Pinpoint the cell where the given text exists, returning its [X, Y] midpoint coordinate. 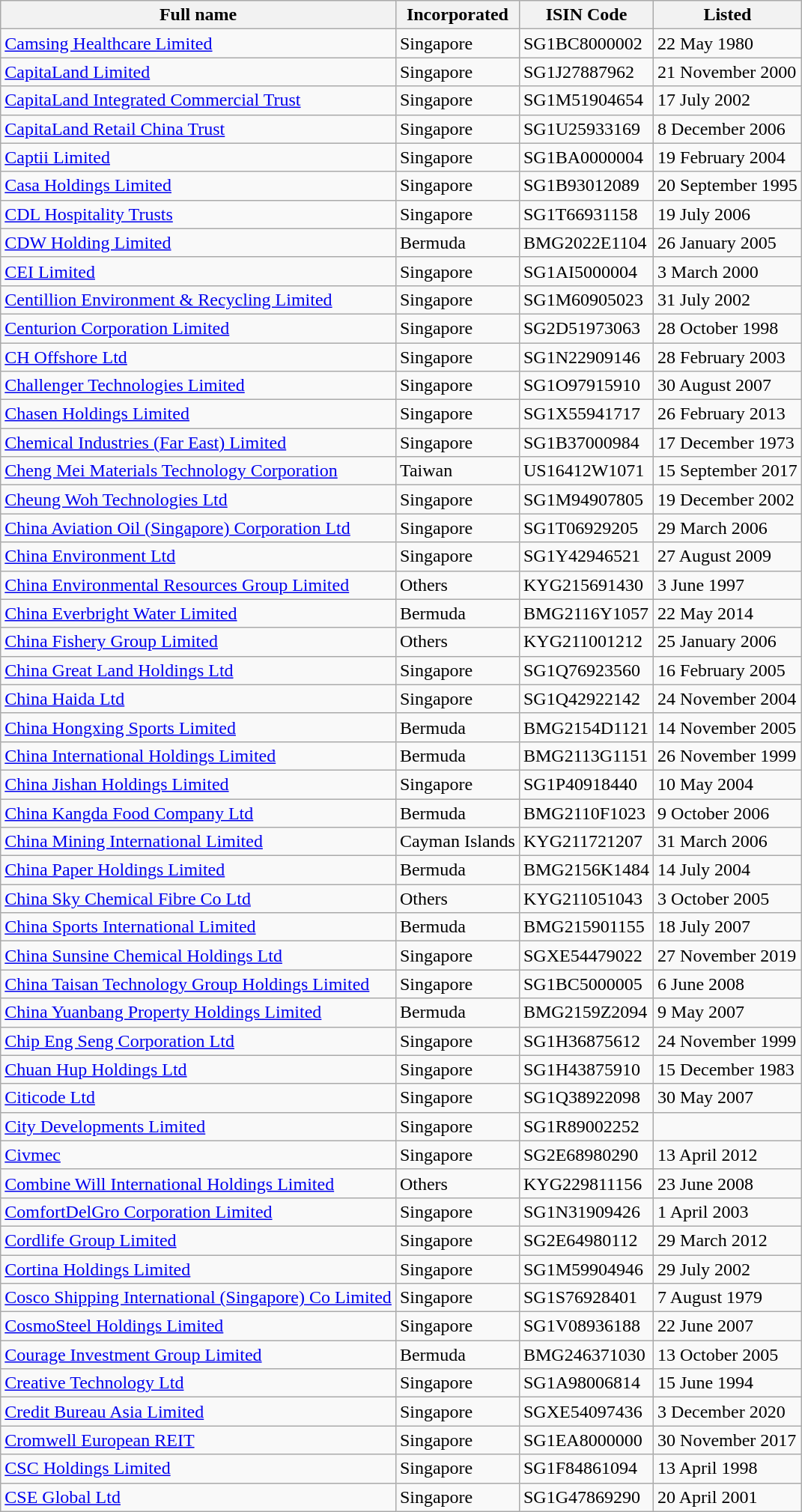
SG1O97915910 [586, 386]
13 October 2005 [728, 1355]
29 March 2006 [728, 528]
Cortina Holdings Limited [198, 1269]
CapitaLand Integrated Commercial Trust [198, 100]
US16412W1071 [586, 471]
Cheng Mei Materials Technology Corporation [198, 471]
SG1U25933169 [586, 129]
14 November 2005 [728, 727]
SG1A98006814 [586, 1383]
SG1M60905023 [586, 300]
China Environmental Resources Group Limited [198, 585]
China Mining International Limited [198, 842]
SG1Q42922142 [586, 699]
KYG229811156 [586, 1183]
City Developments Limited [198, 1126]
China Hongxing Sports Limited [198, 727]
ComfortDelGro Corporation Limited [198, 1212]
SG1H36875612 [586, 1041]
China Fishery Group Limited [198, 642]
Incorporated [457, 15]
BMG246371030 [586, 1355]
BMG2110F1023 [586, 813]
SG1AI5000004 [586, 271]
Cosco Shipping International (Singapore) Co Limited [198, 1298]
SG1Q38922098 [586, 1098]
20 September 1995 [728, 186]
20 April 2001 [728, 1497]
China International Holdings Limited [198, 756]
China Sports International Limited [198, 927]
SG1N22909146 [586, 357]
9 October 2006 [728, 813]
SG1N31909426 [586, 1212]
SG1BC8000002 [586, 43]
28 February 2003 [728, 357]
BMG2159Z2094 [586, 1012]
SG1V08936188 [586, 1326]
18 July 2007 [728, 927]
CEI Limited [198, 271]
Challenger Technologies Limited [198, 386]
Cromwell European REIT [198, 1440]
China Kangda Food Company Ltd [198, 813]
1 April 2003 [728, 1212]
31 March 2006 [728, 842]
29 July 2002 [728, 1269]
3 December 2020 [728, 1412]
China Paper Holdings Limited [198, 870]
Credit Bureau Asia Limited [198, 1412]
China Great Land Holdings Ltd [198, 670]
24 November 1999 [728, 1041]
31 July 2002 [728, 300]
BMG2156K1484 [586, 870]
Camsing Healthcare Limited [198, 43]
CSC Holdings Limited [198, 1469]
SG1S76928401 [586, 1298]
SG1Q76923560 [586, 670]
21 November 2000 [728, 72]
CosmoSteel Holdings Limited [198, 1326]
CDL Hospitality Trusts [198, 214]
9 May 2007 [728, 1012]
BMG2154D1121 [586, 727]
China Jishan Holdings Limited [198, 784]
17 December 1973 [728, 443]
Captii Limited [198, 157]
Combine Will International Holdings Limited [198, 1183]
China Everbright Water Limited [198, 613]
15 December 1983 [728, 1069]
15 September 2017 [728, 471]
25 January 2006 [728, 642]
China Yuanbang Property Holdings Limited [198, 1012]
China Sunsine Chemical Holdings Ltd [198, 956]
3 October 2005 [728, 899]
KYG211721207 [586, 842]
SG1X55941717 [586, 414]
BMG2113G1151 [586, 756]
CSE Global Ltd [198, 1497]
30 November 2017 [728, 1440]
27 November 2019 [728, 956]
CapitaLand Retail China Trust [198, 129]
China Haida Ltd [198, 699]
28 October 1998 [728, 328]
19 December 2002 [728, 500]
Cayman Islands [457, 842]
SG1P40918440 [586, 784]
Casa Holdings Limited [198, 186]
24 November 2004 [728, 699]
SG1T06929205 [586, 528]
CH Offshore Ltd [198, 357]
29 March 2012 [728, 1240]
Centillion Environment & Recycling Limited [198, 300]
13 April 2012 [728, 1155]
SG1T66931158 [586, 214]
22 May 1980 [728, 43]
SG1R89002252 [586, 1126]
SG1BA0000004 [586, 157]
23 June 2008 [728, 1183]
Chip Eng Seng Corporation Ltd [198, 1041]
30 May 2007 [728, 1098]
3 March 2000 [728, 271]
26 November 1999 [728, 756]
CapitaLand Limited [198, 72]
SG2D51973063 [586, 328]
17 July 2002 [728, 100]
16 February 2005 [728, 670]
SG1EA8000000 [586, 1440]
CDW Holding Limited [198, 243]
SG1M51904654 [586, 100]
SG1H43875910 [586, 1069]
26 January 2005 [728, 243]
15 June 1994 [728, 1383]
China Environment Ltd [198, 556]
27 August 2009 [728, 556]
Courage Investment Group Limited [198, 1355]
BMG2022E1104 [586, 243]
China Sky Chemical Fibre Co Ltd [198, 899]
China Aviation Oil (Singapore) Corporation Ltd [198, 528]
8 December 2006 [728, 129]
22 June 2007 [728, 1326]
KYG211001212 [586, 642]
SG1M59904946 [586, 1269]
Taiwan [457, 471]
19 July 2006 [728, 214]
SG1M94907805 [586, 500]
SG2E64980112 [586, 1240]
6 June 2008 [728, 984]
7 August 1979 [728, 1298]
SG1Y42946521 [586, 556]
Creative Technology Ltd [198, 1383]
ISIN Code [586, 15]
SG1B93012089 [586, 186]
SG1B37000984 [586, 443]
13 April 1998 [728, 1469]
KYG211051043 [586, 899]
22 May 2014 [728, 613]
SG1G47869290 [586, 1497]
Citicode Ltd [198, 1098]
Chemical Industries (Far East) Limited [198, 443]
SGXE54479022 [586, 956]
Chasen Holdings Limited [198, 414]
Cheung Woh Technologies Ltd [198, 500]
BMG2116Y1057 [586, 613]
30 August 2007 [728, 386]
Cordlife Group Limited [198, 1240]
SG1J27887962 [586, 72]
Full name [198, 15]
Listed [728, 15]
SG2E68980290 [586, 1155]
Chuan Hup Holdings Ltd [198, 1069]
3 June 1997 [728, 585]
KYG215691430 [586, 585]
China Taisan Technology Group Holdings Limited [198, 984]
10 May 2004 [728, 784]
SGXE54097436 [586, 1412]
Centurion Corporation Limited [198, 328]
Civmec [198, 1155]
14 July 2004 [728, 870]
SG1BC5000005 [586, 984]
26 February 2013 [728, 414]
19 February 2004 [728, 157]
SG1F84861094 [586, 1469]
BMG215901155 [586, 927]
